Return [x, y] of the center of cell containing provided text 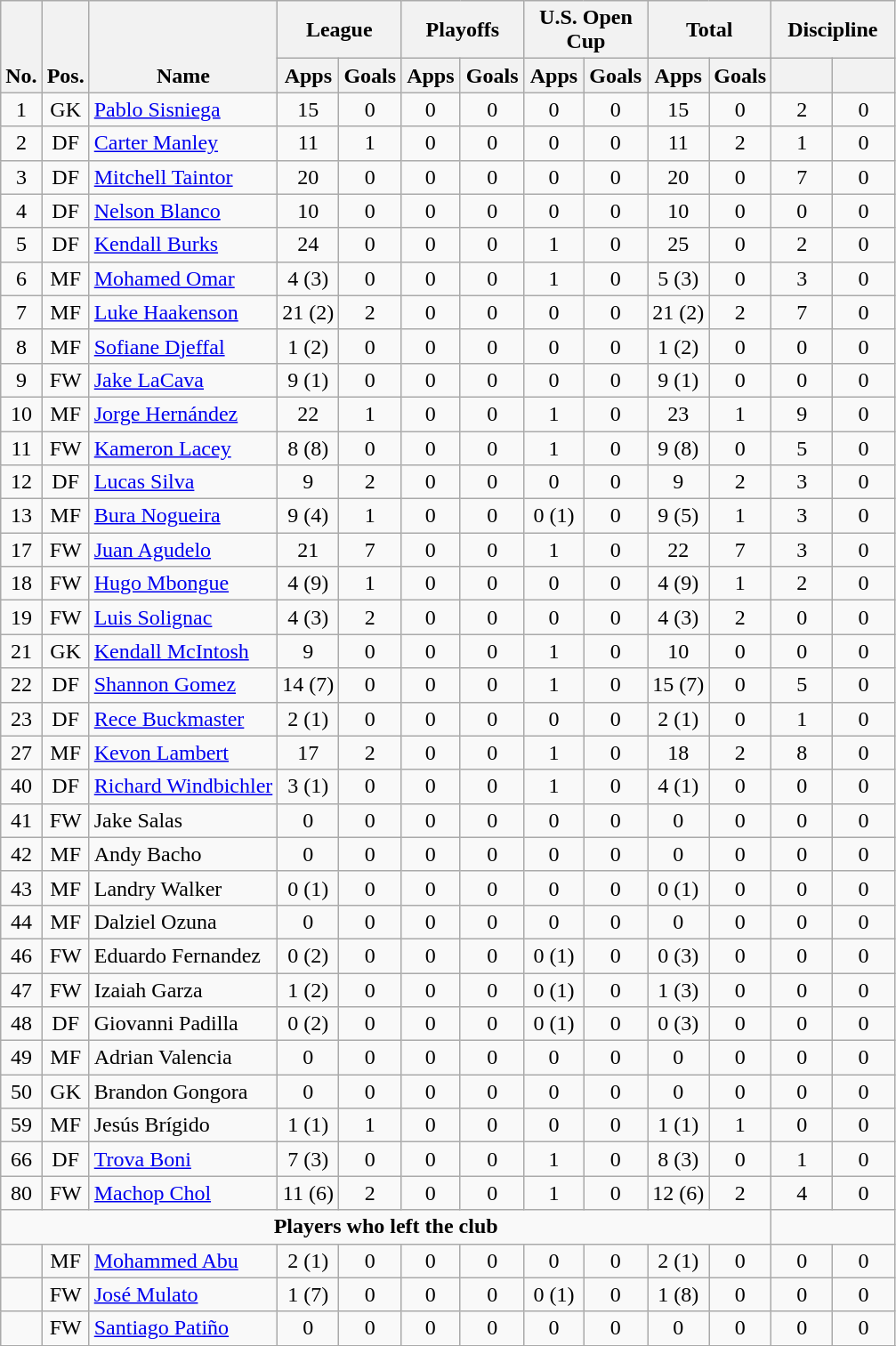
Discipline [833, 30]
1 (7) [308, 1294]
8 (8) [308, 447]
U.S. Open Cup [585, 30]
5 (3) [678, 278]
12 (6) [678, 1193]
41 [21, 820]
Juan Agudelo [183, 550]
Adrian Valencia [183, 1058]
Nelson Blanco [183, 211]
Kevon Lambert [183, 753]
19 [21, 617]
Name [183, 46]
46 [21, 955]
Trova Boni [183, 1159]
12 [21, 482]
9 (5) [678, 516]
Pos. [66, 46]
8 (3) [678, 1159]
Hugo Mbongue [183, 584]
11 (6) [308, 1193]
1 (8) [678, 1294]
24 [308, 245]
Brandon Gongora [183, 1092]
Kendall McIntosh [183, 651]
Jake LaCava [183, 380]
Total [710, 30]
9 (8) [678, 447]
Kameron Lacey [183, 447]
Players who left the club [386, 1227]
14 (7) [308, 685]
43 [21, 888]
Machop Chol [183, 1193]
Jesús Brígido [183, 1125]
66 [21, 1159]
Mitchell Taintor [183, 177]
15 (7) [678, 685]
José Mulato [183, 1294]
Pablo Sisniega [183, 109]
Jake Salas [183, 820]
25 [678, 245]
47 [21, 990]
Kendall Burks [183, 245]
Playoffs [463, 30]
Bura Nogueira [183, 516]
Shannon Gomez [183, 685]
No. [21, 46]
48 [21, 1024]
Mohamed Omar [183, 278]
Luis Solignac [183, 617]
Luke Haakenson [183, 312]
42 [21, 854]
Eduardo Fernandez [183, 955]
Dalziel Ozuna [183, 922]
6 [21, 278]
49 [21, 1058]
1 (3) [678, 990]
Lucas Silva [183, 482]
Rece Buckmaster [183, 719]
Andy Bacho [183, 854]
80 [21, 1193]
3 (1) [308, 786]
40 [21, 786]
Carter Manley [183, 143]
44 [21, 922]
4 (1) [678, 786]
9 (4) [308, 516]
Sofiane Djeffal [183, 346]
Richard Windbichler [183, 786]
7 (3) [308, 1159]
59 [21, 1125]
Jorge Hernández [183, 414]
League [340, 30]
Giovanni Padilla [183, 1024]
Landry Walker [183, 888]
Mohammed Abu [183, 1261]
27 [21, 753]
13 [21, 516]
Izaiah Garza [183, 990]
Santiago Patiño [183, 1328]
50 [21, 1092]
